Return (x, y) of the center of cell containing provided text 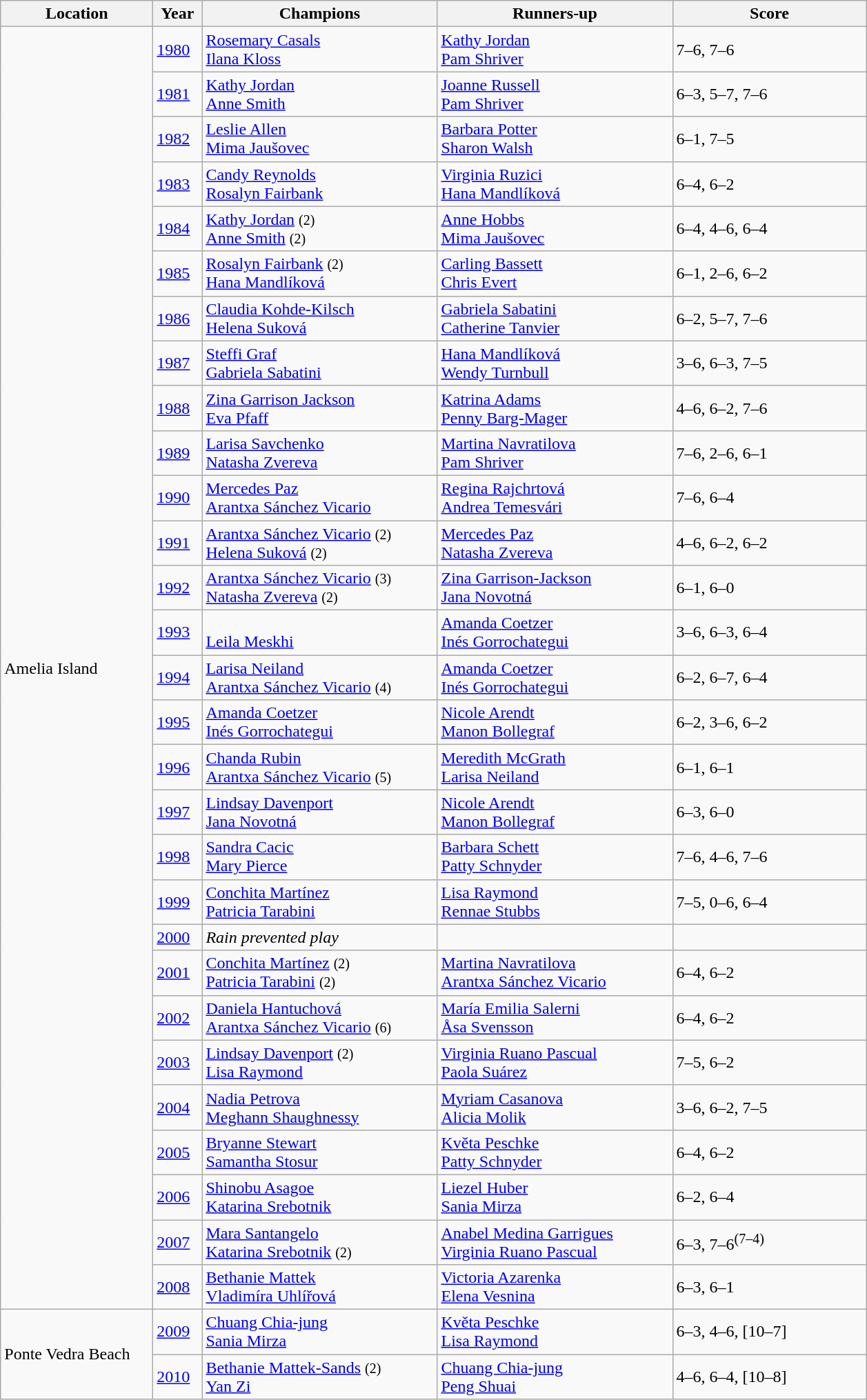
Květa Peschke Lisa Raymond (555, 1332)
6–2, 5–7, 7–6 (770, 319)
1994 (178, 677)
Lindsay Davenport Jana Novotná (320, 812)
4–6, 6–4, [10–8] (770, 1377)
7–6, 6–4 (770, 498)
Hana Mandlíková Wendy Turnbull (555, 363)
Mercedes Paz Arantxa Sánchez Vicario (320, 498)
Arantxa Sánchez Vicario (3) Natasha Zvereva (2) (320, 588)
1989 (178, 452)
Květa Peschke Patty Schnyder (555, 1152)
Carling Bassett Chris Evert (555, 273)
Zina Garrison-Jackson Jana Novotná (555, 588)
Chuang Chia-jung Sania Mirza (320, 1332)
1995 (178, 723)
6–3, 5–7, 7–6 (770, 94)
1986 (178, 319)
Champions (320, 14)
6–2, 6–4 (770, 1197)
1985 (178, 273)
2004 (178, 1108)
Kathy Jordan Anne Smith (320, 94)
Bethanie Mattek Vladimíra Uhlířová (320, 1287)
Claudia Kohde-Kilsch Helena Suková (320, 319)
6–4, 4–6, 6–4 (770, 229)
Mercedes Paz Natasha Zvereva (555, 542)
Chanda Rubin Arantxa Sánchez Vicario (5) (320, 767)
Rosemary Casals Ilana Kloss (320, 50)
1981 (178, 94)
Steffi Graf Gabriela Sabatini (320, 363)
Larisa Savchenko Natasha Zvereva (320, 452)
6–2, 6–7, 6–4 (770, 677)
1992 (178, 588)
7–6, 4–6, 7–6 (770, 857)
2001 (178, 972)
Leila Meskhi (320, 633)
1991 (178, 542)
Martina Navratilova Arantxa Sánchez Vicario (555, 972)
Arantxa Sánchez Vicario (2) Helena Suková (2) (320, 542)
Regina Rajchrtová Andrea Temesvári (555, 498)
Shinobu Asagoe Katarina Srebotnik (320, 1197)
6–3, 6–1 (770, 1287)
Lisa Raymond Rennae Stubbs (555, 902)
Katrina Adams Penny Barg-Mager (555, 408)
1996 (178, 767)
Leslie Allen Mima Jaušovec (320, 139)
Anne Hobbs Mima Jaušovec (555, 229)
Chuang Chia-jung Peng Shuai (555, 1377)
Anabel Medina Garrigues Virginia Ruano Pascual (555, 1241)
1997 (178, 812)
1987 (178, 363)
Score (770, 14)
Ponte Vedra Beach (77, 1354)
Lindsay Davenport (2) Lisa Raymond (320, 1062)
4–6, 6–2, 6–2 (770, 542)
1983 (178, 183)
2010 (178, 1377)
Sandra Cacic Mary Pierce (320, 857)
1998 (178, 857)
Martina Navratilova Pam Shriver (555, 452)
Kathy Jordan Pam Shriver (555, 50)
2008 (178, 1287)
7–5, 0–6, 6–4 (770, 902)
Location (77, 14)
6–3, 7–6(7–4) (770, 1241)
Liezel Huber Sania Mirza (555, 1197)
Nadia Petrova Meghann Shaughnessy (320, 1108)
1980 (178, 50)
Mara Santangelo Katarina Srebotnik (2) (320, 1241)
María Emilia Salerni Åsa Svensson (555, 1018)
4–6, 6–2, 7–6 (770, 408)
3–6, 6–3, 6–4 (770, 633)
Conchita Martínez Patricia Tarabini (320, 902)
Rosalyn Fairbank (2) Hana Mandlíková (320, 273)
2006 (178, 1197)
1990 (178, 498)
Virginia Ruzici Hana Mandlíková (555, 183)
2000 (178, 937)
7–5, 6–2 (770, 1062)
6–3, 4–6, [10–7] (770, 1332)
7–6, 7–6 (770, 50)
Virginia Ruano Pascual Paola Suárez (555, 1062)
Conchita Martínez (2) Patricia Tarabini (2) (320, 972)
3–6, 6–3, 7–5 (770, 363)
2003 (178, 1062)
2002 (178, 1018)
Larisa Neiland Arantxa Sánchez Vicario (4) (320, 677)
6–1, 6–1 (770, 767)
1982 (178, 139)
Amelia Island (77, 668)
Bryanne Stewart Samantha Stosur (320, 1152)
6–1, 6–0 (770, 588)
Gabriela Sabatini Catherine Tanvier (555, 319)
2005 (178, 1152)
1993 (178, 633)
3–6, 6–2, 7–5 (770, 1108)
Rain prevented play (320, 937)
Zina Garrison Jackson Eva Pfaff (320, 408)
Candy Reynolds Rosalyn Fairbank (320, 183)
6–3, 6–0 (770, 812)
Kathy Jordan (2) Anne Smith (2) (320, 229)
2007 (178, 1241)
Victoria Azarenka Elena Vesnina (555, 1287)
Year (178, 14)
1988 (178, 408)
Myriam Casanova Alicia Molik (555, 1108)
2009 (178, 1332)
Bethanie Mattek-Sands (2) Yan Zi (320, 1377)
Daniela Hantuchová Arantxa Sánchez Vicario (6) (320, 1018)
6–1, 7–5 (770, 139)
6–1, 2–6, 6–2 (770, 273)
Runners-up (555, 14)
Barbara Schett Patty Schnyder (555, 857)
1984 (178, 229)
Barbara Potter Sharon Walsh (555, 139)
6–2, 3–6, 6–2 (770, 723)
7–6, 2–6, 6–1 (770, 452)
1999 (178, 902)
Meredith McGrath Larisa Neiland (555, 767)
Joanne Russell Pam Shriver (555, 94)
